For the text-containing cell, return its midpoint in [x, y] coordinate format. 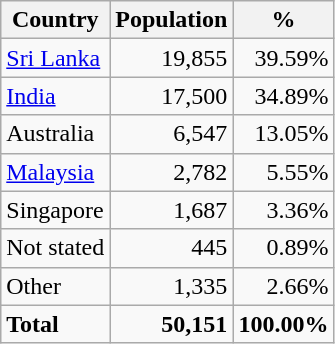
445 [172, 248]
% [284, 20]
50,151 [172, 324]
13.05% [284, 134]
5.55% [284, 172]
2.66% [284, 286]
2,782 [172, 172]
Country [56, 20]
0.89% [284, 248]
Malaysia [56, 172]
1,687 [172, 210]
100.00% [284, 324]
34.89% [284, 96]
Singapore [56, 210]
Population [172, 20]
1,335 [172, 286]
6,547 [172, 134]
Australia [56, 134]
Other [56, 286]
17,500 [172, 96]
19,855 [172, 58]
3.36% [284, 210]
39.59% [284, 58]
Sri Lanka [56, 58]
Total [56, 324]
India [56, 96]
Not stated [56, 248]
